Scan for the cell matching the given text and deliver its (X, Y) coordinate at center. 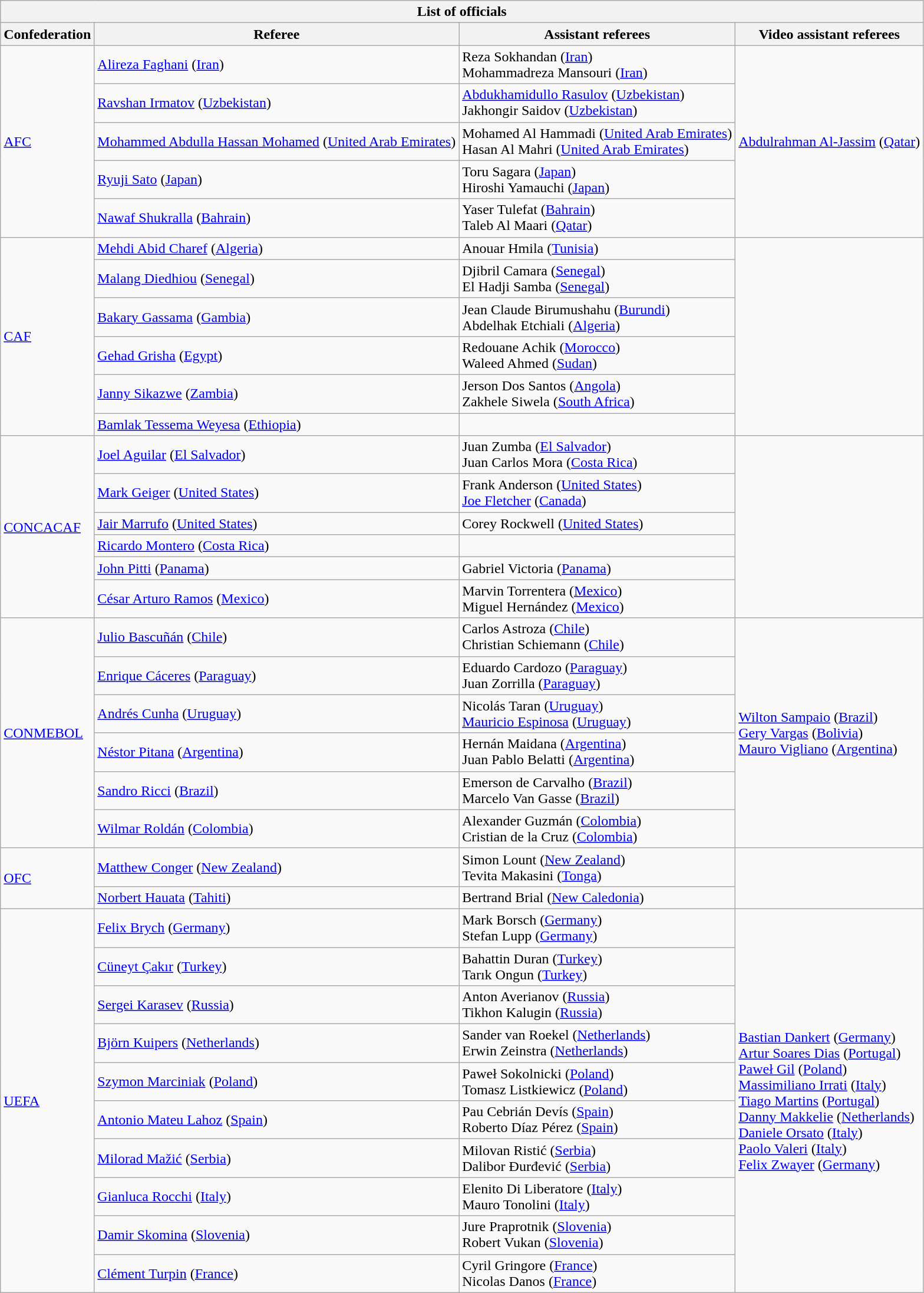
OFC (47, 879)
Corey Rockwell (United States) (598, 524)
Jair Marrufo (United States) (277, 524)
Malang Diedhiou (Senegal) (277, 278)
Wilton Sampaio (Brazil)Gery Vargas (Bolivia)Mauro Vigliano (Argentina) (830, 733)
Hernán Maidana (Argentina)Juan Pablo Belatti (Argentina) (598, 752)
Emerson de Carvalho (Brazil)Marcelo Van Gasse (Brazil) (598, 790)
Yaser Tulefat (Bahrain)Taleb Al Maari (Qatar) (598, 218)
Joel Aguilar (El Salvador) (277, 455)
Jerson Dos Santos (Angola)Zakhele Siwela (South Africa) (598, 394)
Jure Praprotnik (Slovenia)Robert Vukan (Slovenia) (598, 1235)
Szymon Marciniak (Poland) (277, 1081)
Cüneyt Çakır (Turkey) (277, 966)
AFC (47, 142)
John Pitti (Panama) (277, 568)
Wilmar Roldán (Colombia) (277, 829)
Abdulrahman Al-Jassim (Qatar) (830, 142)
Ricardo Montero (Costa Rica) (277, 546)
Alireza Faghani (Iran) (277, 65)
Toru Sagara (Japan)Hiroshi Yamauchi (Japan) (598, 179)
Reza Sokhandan (Iran)Mohammadreza Mansouri (Iran) (598, 65)
Ryuji Sato (Japan) (277, 179)
Mark Geiger (United States) (277, 493)
Damir Skomina (Slovenia) (277, 1235)
Referee (277, 34)
Elenito Di Liberatore (Italy)Mauro Tonolini (Italy) (598, 1197)
Abdukhamidullo Rasulov (Uzbekistan)Jakhongir Saidov (Uzbekistan) (598, 103)
Eduardo Cardozo (Paraguay)Juan Zorrilla (Paraguay) (598, 676)
Mohamed Al Hammadi (United Arab Emirates)Hasan Al Mahri (United Arab Emirates) (598, 142)
Bakary Gassama (Gambia) (277, 317)
Anton Averianov (Russia)Tikhon Kalugin (Russia) (598, 1005)
List of officials (462, 12)
Ravshan Irmatov (Uzbekistan) (277, 103)
Nawaf Shukralla (Bahrain) (277, 218)
Gabriel Victoria (Panama) (598, 568)
Antonio Mateu Lahoz (Spain) (277, 1120)
Enrique Cáceres (Paraguay) (277, 676)
Felix Brych (Germany) (277, 928)
Cyril Gringore (France)Nicolas Danos (France) (598, 1274)
Sandro Ricci (Brazil) (277, 790)
Alexander Guzmán (Colombia)Cristian de la Cruz (Colombia) (598, 829)
Pau Cebrián Devís (Spain)Roberto Díaz Pérez (Spain) (598, 1120)
Juan Zumba (El Salvador)Juan Carlos Mora (Costa Rica) (598, 455)
Marvin Torrentera (Mexico)Miguel Hernández (Mexico) (598, 599)
Sergei Karasev (Russia) (277, 1005)
Mehdi Abid Charef (Algeria) (277, 248)
Andrés Cunha (Uruguay) (277, 713)
Mark Borsch (Germany)Stefan Lupp (Germany) (598, 928)
Bahattin Duran (Turkey)Tarık Ongun (Turkey) (598, 966)
Confederation (47, 34)
Sander van Roekel (Netherlands)Erwin Zeinstra (Netherlands) (598, 1044)
Paweł Sokolnicki (Poland)Tomasz Listkiewicz (Poland) (598, 1081)
Assistant referees (598, 34)
Frank Anderson (United States)Joe Fletcher (Canada) (598, 493)
CAF (47, 336)
Björn Kuipers (Netherlands) (277, 1044)
Carlos Astroza (Chile)Christian Schiemann (Chile) (598, 637)
CONMEBOL (47, 733)
Mohammed Abdulla Hassan Mohamed (United Arab Emirates) (277, 142)
Matthew Conger (New Zealand) (277, 867)
Simon Lount (New Zealand)Tevita Makasini (Tonga) (598, 867)
Néstor Pitana (Argentina) (277, 752)
Milovan Ristić (Serbia)Dalibor Đurđević (Serbia) (598, 1158)
Anouar Hmila (Tunisia) (598, 248)
César Arturo Ramos (Mexico) (277, 599)
Julio Bascuñán (Chile) (277, 637)
Jean Claude Birumushahu (Burundi)Abdelhak Etchiali (Algeria) (598, 317)
Janny Sikazwe (Zambia) (277, 394)
Bamlak Tessema Weyesa (Ethiopia) (277, 424)
UEFA (47, 1100)
CONCACAF (47, 527)
Video assistant referees (830, 34)
Clément Turpin (France) (277, 1274)
Norbert Hauata (Tahiti) (277, 897)
Djibril Camara (Senegal)El Hadji Samba (Senegal) (598, 278)
Redouane Achik (Morocco)Waleed Ahmed (Sudan) (598, 355)
Milorad Mažić (Serbia) (277, 1158)
Gianluca Rocchi (Italy) (277, 1197)
Bertrand Brial (New Caledonia) (598, 897)
Gehad Grisha (Egypt) (277, 355)
Nicolás Taran (Uruguay)Mauricio Espinosa (Uruguay) (598, 713)
